Return (X, Y) of the center of cell containing provided text 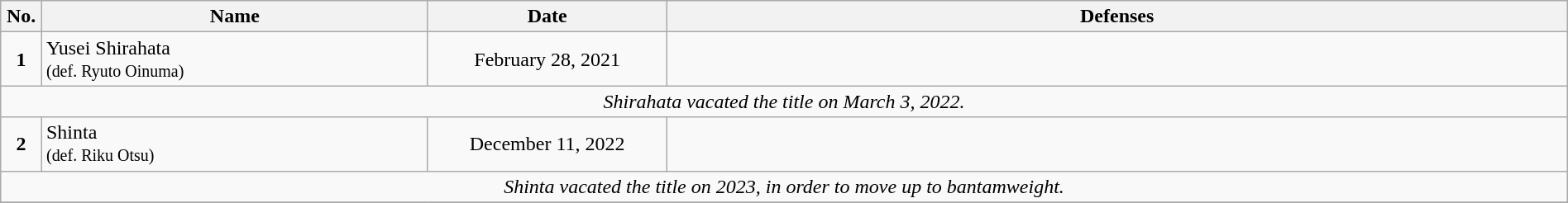
Yusei Shirahata (def. Ryuto Oinuma) (235, 59)
1 (22, 59)
Shinta vacated the title on 2023, in order to move up to bantamweight. (784, 186)
December 11, 2022 (547, 144)
Name (235, 17)
February 28, 2021 (547, 59)
2 (22, 144)
No. (22, 17)
Date (547, 17)
Shinta(def. Riku Otsu) (235, 144)
Shirahata vacated the title on March 3, 2022. (784, 101)
Defenses (1116, 17)
